Return (X, Y) of the center of cell containing provided text 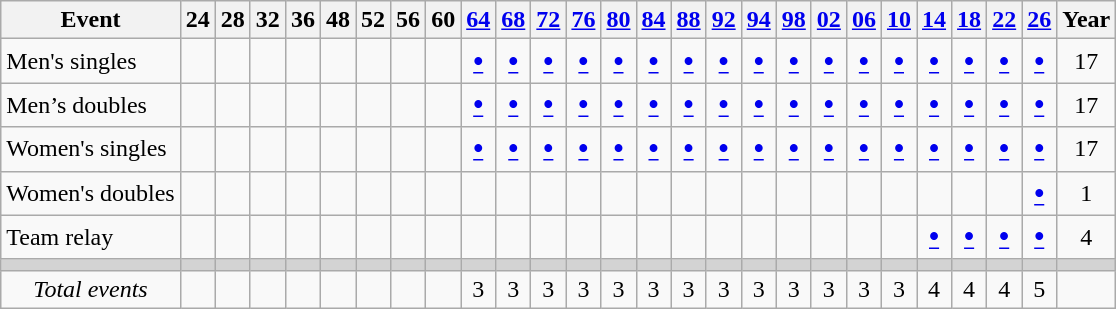
92 (724, 20)
52 (374, 20)
72 (548, 20)
Men's singles (90, 61)
Men’s doubles (90, 105)
Team relay (90, 237)
26 (1040, 20)
80 (618, 20)
32 (268, 20)
18 (970, 20)
02 (828, 20)
68 (514, 20)
Women's singles (90, 149)
60 (444, 20)
56 (408, 20)
98 (794, 20)
28 (232, 20)
36 (302, 20)
5 (1040, 289)
48 (338, 20)
84 (654, 20)
64 (478, 20)
24 (198, 20)
88 (688, 20)
Year (1086, 20)
Women's doubles (90, 193)
Event (90, 20)
22 (1004, 20)
1 (1086, 193)
76 (584, 20)
10 (898, 20)
14 (934, 20)
94 (758, 20)
Total events (90, 289)
06 (864, 20)
